Scan for the cell matching the given text and deliver its [X, Y] coordinate at center. 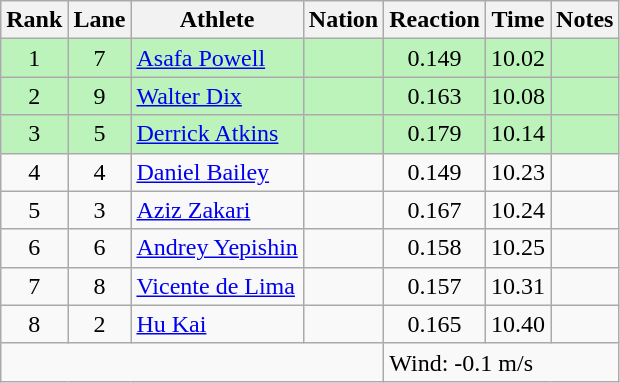
0.157 [435, 286]
Reaction [435, 20]
Notes [585, 20]
0.167 [435, 210]
10.08 [518, 96]
Derrick Atkins [217, 134]
10.02 [518, 58]
Athlete [217, 20]
10.14 [518, 134]
0.163 [435, 96]
Hu Kai [217, 324]
1 [34, 58]
0.179 [435, 134]
Asafa Powell [217, 58]
10.31 [518, 286]
Aziz Zakari [217, 210]
9 [100, 96]
Walter Dix [217, 96]
Lane [100, 20]
Rank [34, 20]
Daniel Bailey [217, 172]
Andrey Yepishin [217, 248]
10.24 [518, 210]
Vicente de Lima [217, 286]
10.40 [518, 324]
10.25 [518, 248]
Wind: -0.1 m/s [502, 362]
0.165 [435, 324]
Nation [343, 20]
0.158 [435, 248]
Time [518, 20]
10.23 [518, 172]
